For the text-containing cell, return its midpoint in (X, Y) coordinate format. 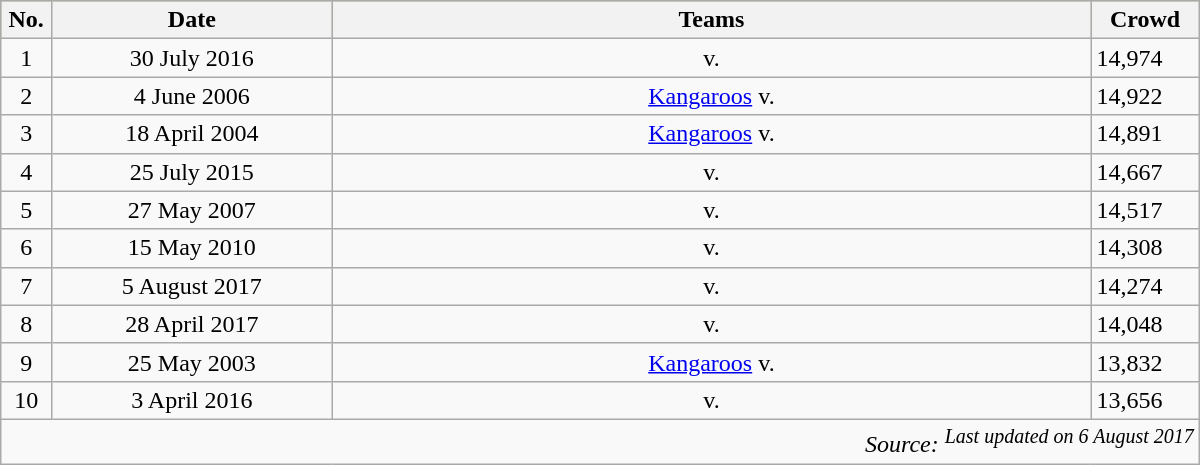
14,667 (1145, 172)
14,891 (1145, 134)
25 May 2003 (192, 362)
14,517 (1145, 210)
13,832 (1145, 362)
14,274 (1145, 286)
7 (26, 286)
Crowd (1145, 20)
4 (26, 172)
28 April 2017 (192, 324)
Source: Last updated on 6 August 2017 (600, 442)
13,656 (1145, 400)
3 April 2016 (192, 400)
14,048 (1145, 324)
5 (26, 210)
5 August 2017 (192, 286)
18 April 2004 (192, 134)
No. (26, 20)
30 July 2016 (192, 58)
1 (26, 58)
15 May 2010 (192, 248)
3 (26, 134)
Date (192, 20)
4 June 2006 (192, 96)
6 (26, 248)
14,308 (1145, 248)
14,974 (1145, 58)
Teams (712, 20)
9 (26, 362)
27 May 2007 (192, 210)
14,922 (1145, 96)
2 (26, 96)
8 (26, 324)
10 (26, 400)
25 July 2015 (192, 172)
